Pinpoint the cell where the given text exists, returning its [x, y] midpoint coordinate. 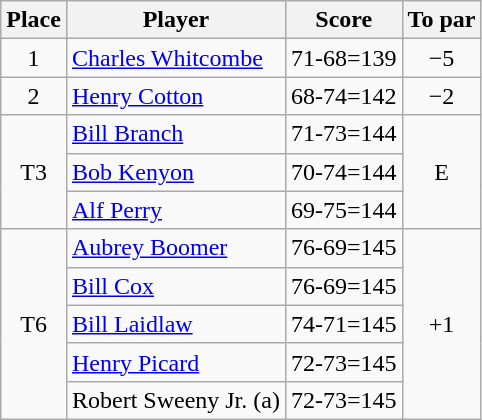
+1 [442, 324]
Charles Whitcombe [176, 58]
−2 [442, 96]
Bill Laidlaw [176, 324]
T3 [34, 172]
Player [176, 20]
69-75=144 [344, 210]
Score [344, 20]
71-68=139 [344, 58]
71-73=144 [344, 134]
Henry Cotton [176, 96]
T6 [34, 324]
Aubrey Boomer [176, 248]
2 [34, 96]
68-74=142 [344, 96]
Bob Kenyon [176, 172]
Place [34, 20]
70-74=144 [344, 172]
Henry Picard [176, 362]
1 [34, 58]
E [442, 172]
Bill Branch [176, 134]
74-71=145 [344, 324]
To par [442, 20]
Robert Sweeny Jr. (a) [176, 400]
−5 [442, 58]
Bill Cox [176, 286]
Alf Perry [176, 210]
